Pinpoint the cell where the given text exists, returning its [X, Y] midpoint coordinate. 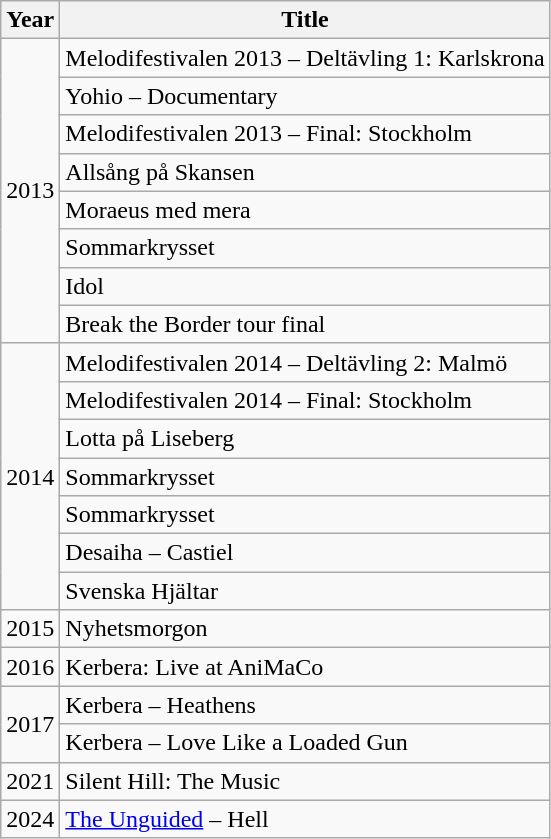
Kerbera: Live at AniMaCo [305, 667]
Silent Hill: The Music [305, 781]
Kerbera – Heathens [305, 705]
Kerbera – Love Like a Loaded Gun [305, 743]
2015 [30, 629]
Melodifestivalen 2013 – Final: Stockholm [305, 134]
Melodifestivalen 2014 – Deltävling 2: Malmö [305, 362]
2016 [30, 667]
Idol [305, 286]
Lotta på Liseberg [305, 438]
2017 [30, 724]
Melodifestivalen 2014 – Final: Stockholm [305, 400]
2024 [30, 819]
The Unguided – Hell [305, 819]
2021 [30, 781]
Title [305, 20]
2014 [30, 476]
Svenska Hjältar [305, 591]
Moraeus med mera [305, 210]
Yohio – Documentary [305, 96]
Break the Border tour final [305, 324]
Nyhetsmorgon [305, 629]
Melodifestivalen 2013 – Deltävling 1: Karlskrona [305, 58]
Year [30, 20]
Desaiha – Castiel [305, 553]
2013 [30, 191]
Allsång på Skansen [305, 172]
